Return [x, y] of the center of cell containing provided text 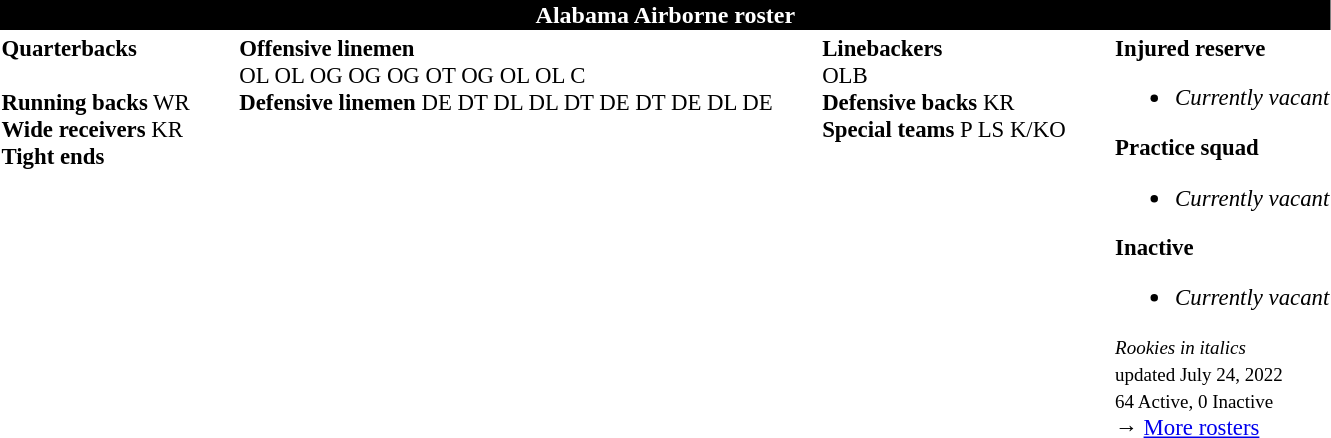
Alabama Airborne roster [666, 15]
